Return the (x, y) coordinate for the center point of the cell that contains the specified text.  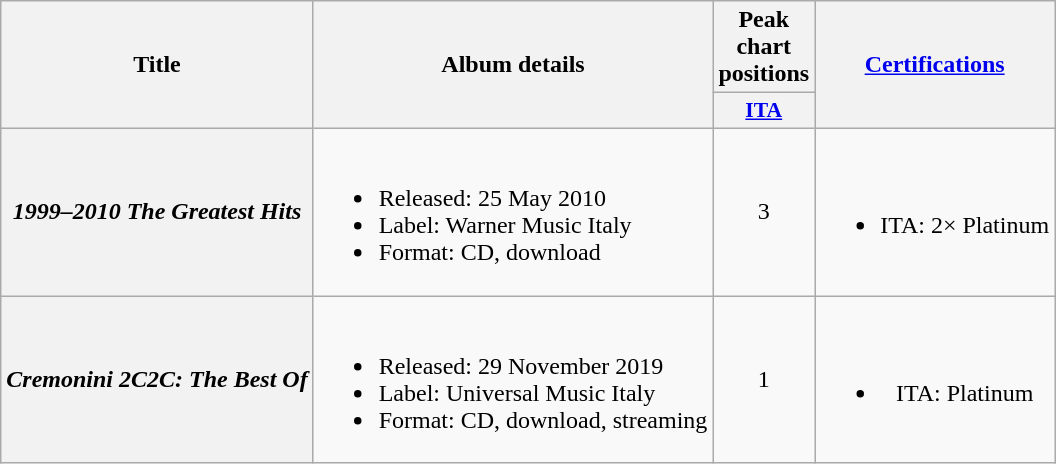
ITA (764, 111)
1999–2010 The Greatest Hits (157, 212)
Peak chart positions (764, 47)
Title (157, 65)
1 (764, 380)
ITA: 2× Platinum (935, 212)
Certifications (935, 65)
Released: 25 May 2010Label: Warner Music ItalyFormat: CD, download (513, 212)
Cremonini 2C2C: The Best Of (157, 380)
Album details (513, 65)
3 (764, 212)
ITA: Platinum (935, 380)
Released: 29 November 2019Label: Universal Music ItalyFormat: CD, download, streaming (513, 380)
